Search for the cell housing the specified text and yield its (x, y) center coordinate. 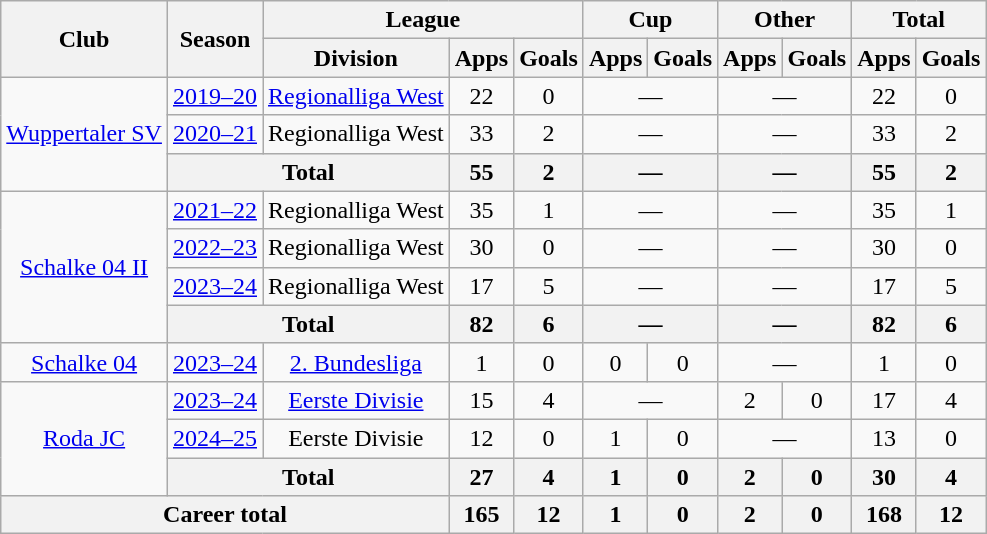
2022–23 (214, 248)
2024–25 (214, 438)
165 (481, 515)
27 (481, 477)
Other (785, 20)
15 (481, 400)
2020–21 (214, 134)
Club (84, 39)
168 (884, 515)
2019–20 (214, 96)
Cup (650, 20)
Wuppertaler SV (84, 134)
Schalke 04 (84, 362)
Schalke 04 II (84, 267)
Division (356, 58)
2. Bundesliga (356, 362)
Roda JC (84, 438)
Season (214, 39)
League (424, 20)
Career total (225, 515)
13 (884, 438)
2021–22 (214, 210)
